Output the (x, y) coordinate of the center of the cell containing the given text.  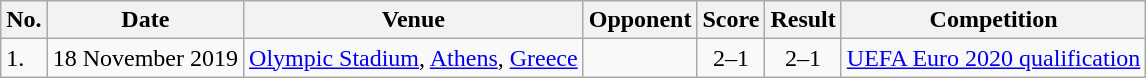
UEFA Euro 2020 qualification (994, 58)
Score (731, 20)
Result (803, 20)
1. (24, 58)
Date (145, 20)
Opponent (640, 20)
Competition (994, 20)
18 November 2019 (145, 58)
Venue (414, 20)
Olympic Stadium, Athens, Greece (414, 58)
No. (24, 20)
